Search for the cell housing the specified text and yield its [X, Y] center coordinate. 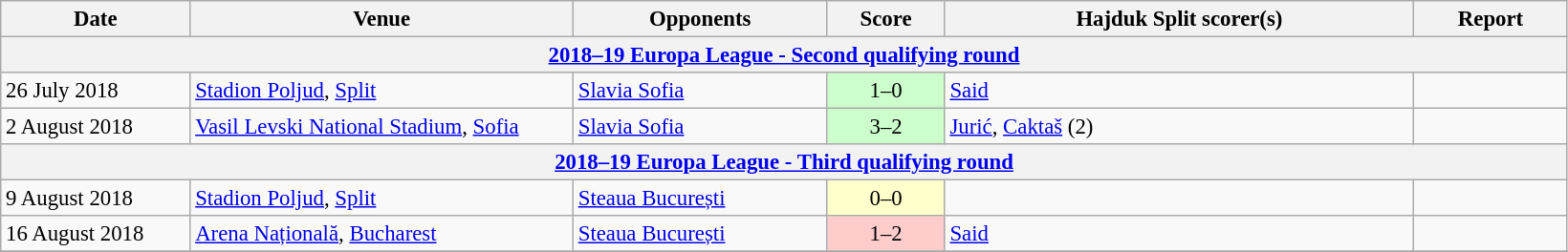
2 August 2018 [96, 127]
Vasil Levski National Stadium, Sofia [382, 127]
2018–19 Europa League - Second qualifying round [784, 55]
Score [885, 19]
Jurić, Caktaš (2) [1180, 127]
Report [1492, 19]
Hajduk Split scorer(s) [1180, 19]
Arena Națională, Bucharest [382, 234]
Date [96, 19]
Opponents [700, 19]
1–2 [885, 234]
0–0 [885, 199]
9 August 2018 [96, 199]
16 August 2018 [96, 234]
1–0 [885, 91]
2018–19 Europa League - Third qualifying round [784, 162]
26 July 2018 [96, 91]
3–2 [885, 127]
Venue [382, 19]
